Determine the [x, y] coordinate at the center of the cell enclosing the given text.  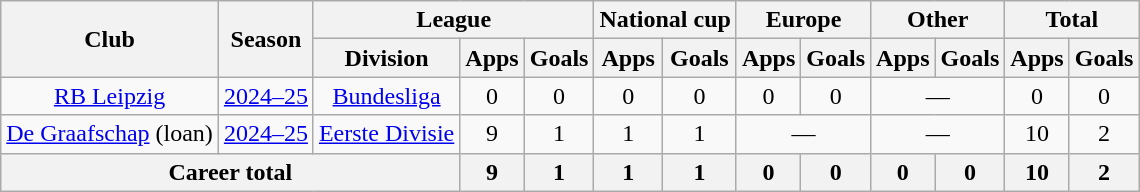
Division [386, 58]
De Graafschap (loan) [110, 134]
Eerste Divisie [386, 134]
National cup [665, 20]
Europe [803, 20]
Season [266, 39]
League [454, 20]
Bundesliga [386, 96]
Total [1072, 20]
Other [938, 20]
Career total [230, 172]
RB Leipzig [110, 96]
Club [110, 39]
